Output the (x, y) coordinate of the center of the cell containing the given text.  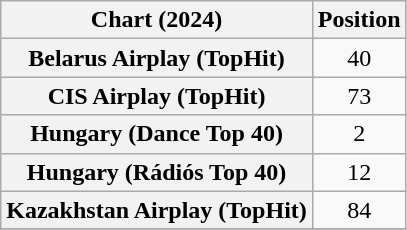
Hungary (Rádiós Top 40) (157, 172)
Position (359, 20)
2 (359, 134)
84 (359, 210)
Kazakhstan Airplay (TopHit) (157, 210)
Hungary (Dance Top 40) (157, 134)
Belarus Airplay (TopHit) (157, 58)
40 (359, 58)
73 (359, 96)
12 (359, 172)
Chart (2024) (157, 20)
CIS Airplay (TopHit) (157, 96)
